Provide the [X, Y] coordinate of the cell's center where the given text is located.  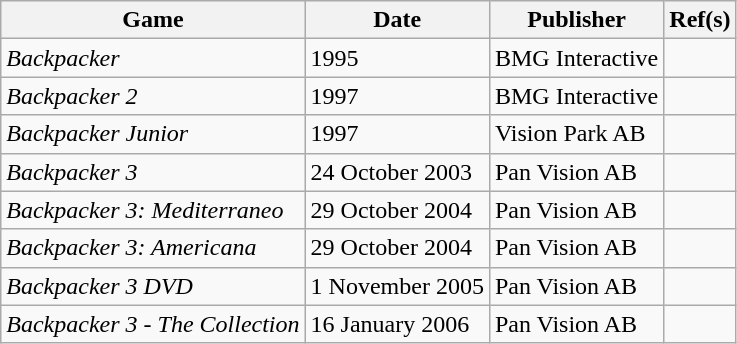
Vision Park AB [576, 134]
24 October 2003 [397, 172]
Publisher [576, 20]
Backpacker 3 - The Collection [153, 324]
Date [397, 20]
Ref(s) [700, 20]
Backpacker [153, 58]
Backpacker Junior [153, 134]
Game [153, 20]
Backpacker 3 [153, 172]
Backpacker 3: Mediterraneo [153, 210]
Backpacker 3 DVD [153, 286]
16 January 2006 [397, 324]
Backpacker 2 [153, 96]
Backpacker 3: Americana [153, 248]
1995 [397, 58]
1 November 2005 [397, 286]
